Output the (X, Y) coordinate of the center of the cell containing the given text.  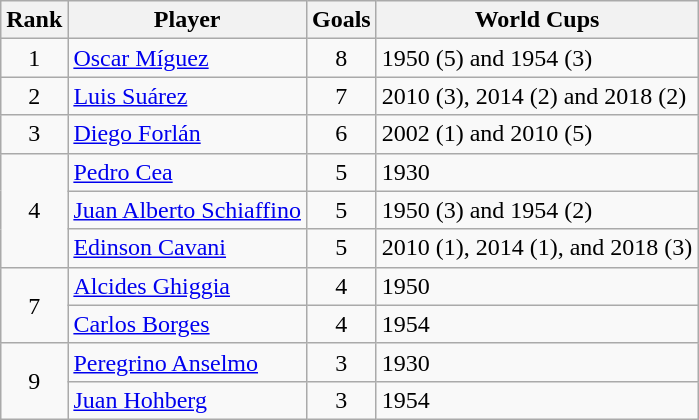
2002 (1) and 2010 (5) (537, 134)
Rank (34, 20)
8 (341, 58)
6 (341, 134)
1950 (3) and 1954 (2) (537, 210)
Juan Hohberg (188, 400)
Oscar Míguez (188, 58)
2 (34, 96)
Carlos Borges (188, 324)
Juan Alberto Schiaffino (188, 210)
Goals (341, 20)
1950 (5) and 1954 (3) (537, 58)
Alcides Ghiggia (188, 286)
9 (34, 381)
Diego Forlán (188, 134)
2010 (1), 2014 (1), and 2018 (3) (537, 248)
1 (34, 58)
Edinson Cavani (188, 248)
Pedro Cea (188, 172)
Peregrino Anselmo (188, 362)
Luis Suárez (188, 96)
World Cups (537, 20)
2010 (3), 2014 (2) and 2018 (2) (537, 96)
Player (188, 20)
1950 (537, 286)
